For the text-containing cell, return its midpoint in [X, Y] coordinate format. 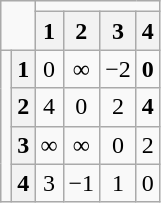
−1 [82, 183]
−2 [118, 69]
